Scan for the cell matching the given text and deliver its [X, Y] coordinate at center. 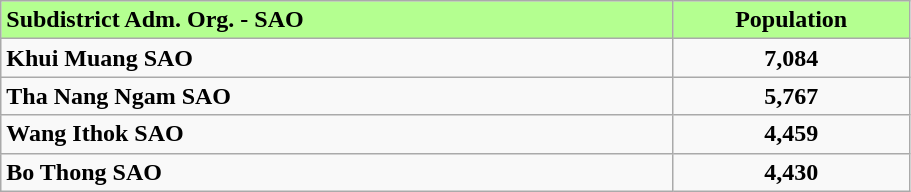
7,084 [791, 58]
Wang Ithok SAO [337, 134]
Subdistrict Adm. Org. - SAO [337, 20]
Tha Nang Ngam SAO [337, 96]
Population [791, 20]
4,430 [791, 172]
5,767 [791, 96]
Khui Muang SAO [337, 58]
Bo Thong SAO [337, 172]
4,459 [791, 134]
